From the cell containing the given text, extract its center point as [X, Y] coordinate. 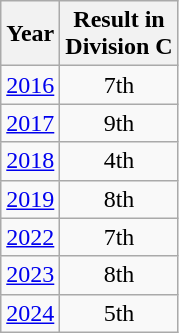
Result inDivision C [119, 34]
2018 [30, 161]
2017 [30, 123]
5th [119, 313]
4th [119, 161]
2022 [30, 237]
2024 [30, 313]
2019 [30, 199]
9th [119, 123]
2016 [30, 85]
Year [30, 34]
2023 [30, 275]
